Scan for the cell matching the given text and deliver its [x, y] coordinate at center. 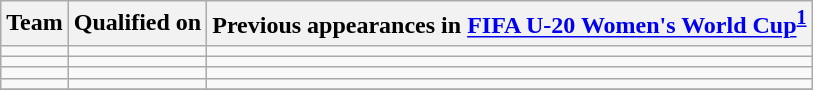
Qualified on [137, 24]
Previous appearances in FIFA U-20 Women's World Cup1 [510, 24]
Team [35, 24]
